Return the (x, y) coordinate for the center point of the cell that contains the specified text.  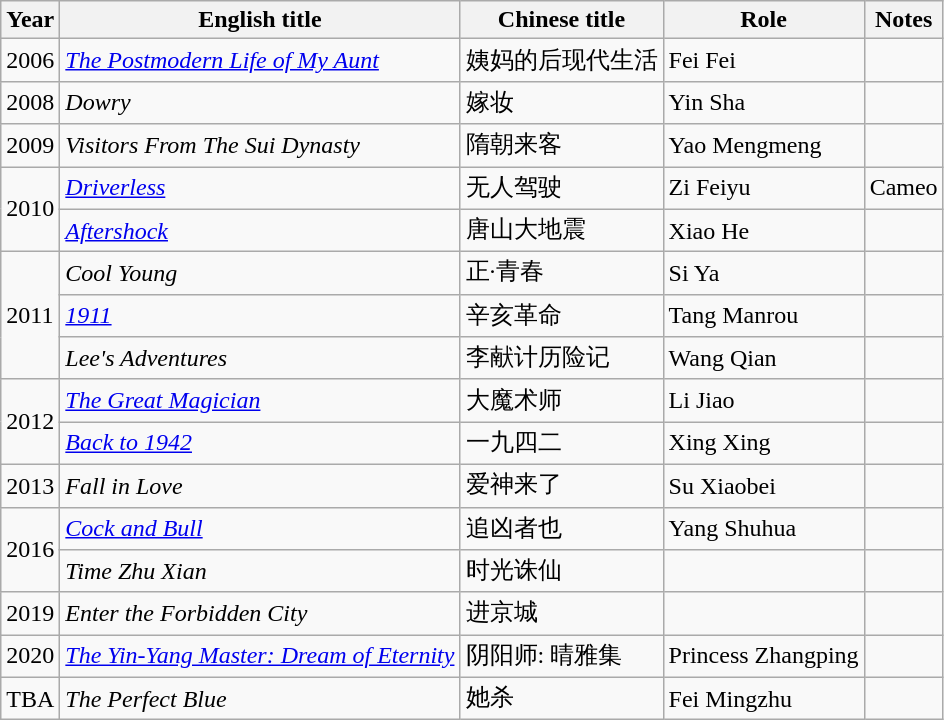
English title (260, 20)
The Postmodern Life of My Aunt (260, 60)
时光诛仙 (562, 572)
一九四二 (562, 444)
进京城 (562, 614)
Wang Qian (764, 358)
Xing Xing (764, 444)
Enter the Forbidden City (260, 614)
大魔术师 (562, 400)
Si Ya (764, 274)
唐山大地震 (562, 230)
2009 (30, 146)
TBA (30, 698)
Yin Sha (764, 102)
Aftershock (260, 230)
Su Xiaobei (764, 486)
2010 (30, 208)
爱神来了 (562, 486)
嫁妆 (562, 102)
追凶者也 (562, 528)
Dowry (260, 102)
2006 (30, 60)
Cameo (904, 188)
无人驾驶 (562, 188)
2016 (30, 550)
Year (30, 20)
Notes (904, 20)
2011 (30, 316)
Visitors From The Sui Dynasty (260, 146)
Tang Manrou (764, 316)
2012 (30, 422)
1911 (260, 316)
Back to 1942 (260, 444)
Princess Zhangping (764, 656)
Chinese title (562, 20)
2019 (30, 614)
2013 (30, 486)
李献计历险记 (562, 358)
Lee's Adventures (260, 358)
Fall in Love (260, 486)
Cock and Bull (260, 528)
Driverless (260, 188)
Fei Fei (764, 60)
Time Zhu Xian (260, 572)
2008 (30, 102)
Xiao He (764, 230)
她杀 (562, 698)
The Great Magician (260, 400)
Role (764, 20)
辛亥革命 (562, 316)
姨妈的后现代生活 (562, 60)
Zi Feiyu (764, 188)
Yao Mengmeng (764, 146)
隋朝来客 (562, 146)
The Yin-Yang Master: Dream of Eternity (260, 656)
Cool Young (260, 274)
Fei Mingzhu (764, 698)
2020 (30, 656)
Yang Shuhua (764, 528)
阴阳师: 晴雅集 (562, 656)
Li Jiao (764, 400)
The Perfect Blue (260, 698)
正·青春 (562, 274)
